Scan for the cell matching the given text and deliver its (x, y) coordinate at center. 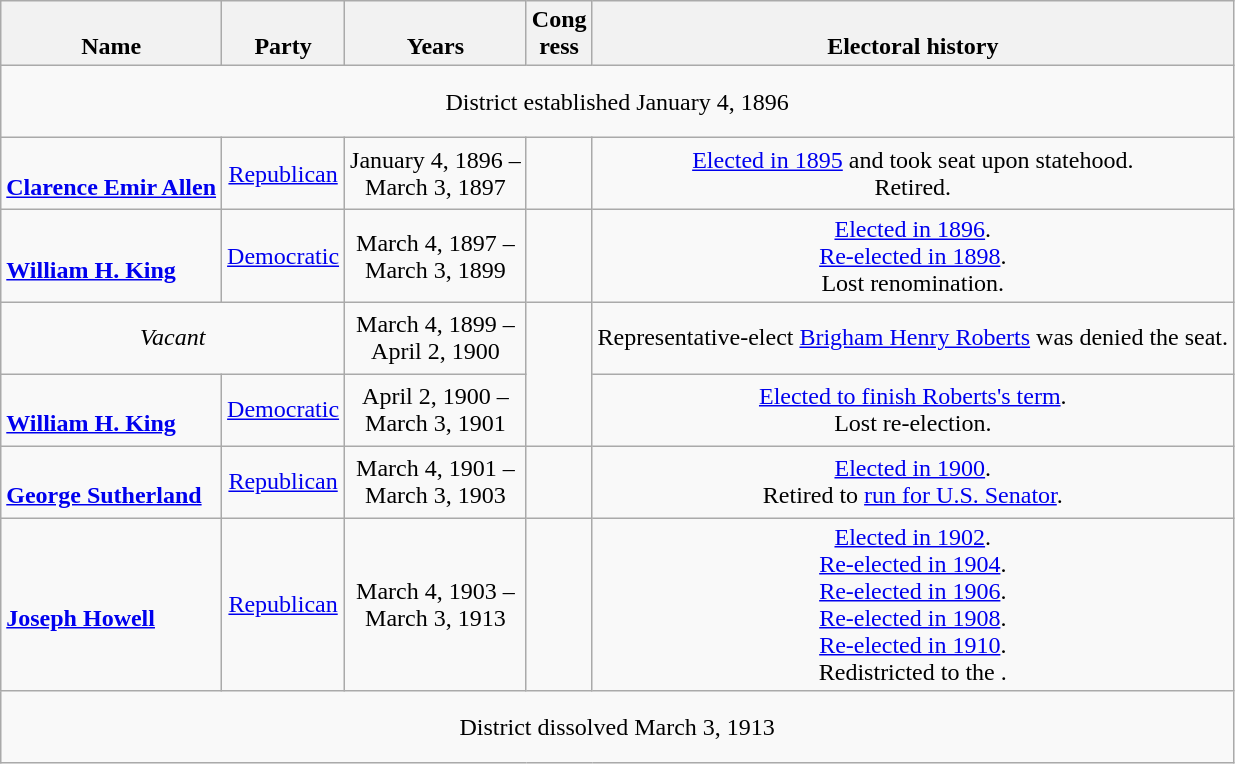
Clarence Emir Allen (112, 174)
District established January 4, 1896 (618, 102)
George Sutherland (112, 482)
Elected in 1895 and took seat upon statehood.Retired. (913, 174)
Elected in 1902.Re-elected in 1904.Re-elected in 1906.Re-elected in 1908.Re-elected in 1910.Redistricted to the . (913, 604)
District dissolved March 3, 1913 (618, 727)
Electoral history (913, 34)
Elected in 1896.Re-elected in 1898.Lost renomination. (913, 256)
Party (284, 34)
January 4, 1896 –March 3, 1897 (436, 174)
Name (112, 34)
Vacant (173, 338)
Representative-elect Brigham Henry Roberts was denied the seat. (913, 338)
March 4, 1903 –March 3, 1913 (436, 604)
Years (436, 34)
Elected to finish Roberts's term.Lost re-election. (913, 410)
March 4, 1897 –March 3, 1899 (436, 256)
March 4, 1901 –March 3, 1903 (436, 482)
Elected in 1900.Retired to run for U.S. Senator. (913, 482)
March 4, 1899 –April 2, 1900 (436, 338)
Congress (559, 34)
April 2, 1900 –March 3, 1901 (436, 410)
Joseph Howell (112, 604)
